Determine the [X, Y] coordinate at the center of the cell enclosing the given text.  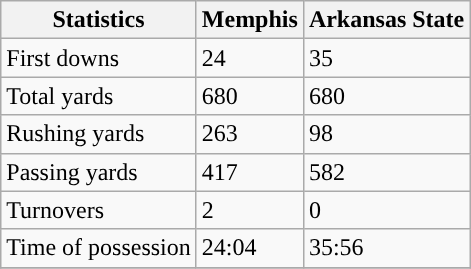
Total yards [99, 96]
35 [386, 58]
417 [250, 172]
Passing yards [99, 172]
Turnovers [99, 210]
582 [386, 172]
35:56 [386, 248]
263 [250, 134]
Rushing yards [99, 134]
Statistics [99, 20]
First downs [99, 58]
Time of possession [99, 248]
98 [386, 134]
Arkansas State [386, 20]
Memphis [250, 20]
24:04 [250, 248]
0 [386, 210]
24 [250, 58]
2 [250, 210]
